Find where the given text appears and provide that cell's center as (x, y) coordinate. 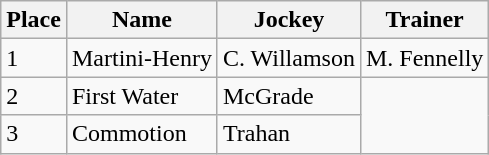
M. Fennelly (424, 58)
Commotion (142, 134)
3 (34, 134)
Trahan (288, 134)
McGrade (288, 96)
Trainer (424, 20)
Martini-Henry (142, 58)
Jockey (288, 20)
Place (34, 20)
2 (34, 96)
Name (142, 20)
C. Willamson (288, 58)
1 (34, 58)
First Water (142, 96)
